Capture the cell that displays the provided text and extract its [x, y] central coordinate. 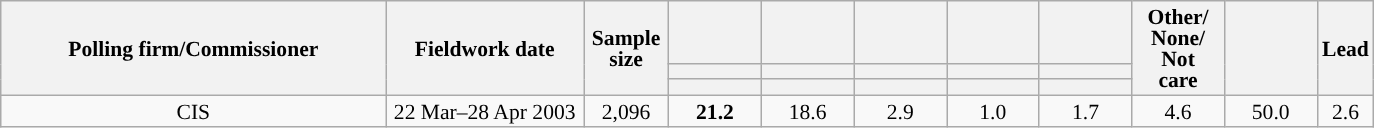
CIS [194, 110]
Sample size [626, 48]
Other/None/Notcare [1178, 48]
22 Mar–28 Apr 2003 [485, 110]
Polling firm/Commissioner [194, 48]
18.6 [808, 110]
4.6 [1178, 110]
Lead [1346, 48]
2.6 [1346, 110]
2,096 [626, 110]
2.9 [900, 110]
1.7 [1086, 110]
Fieldwork date [485, 48]
1.0 [992, 110]
50.0 [1270, 110]
21.2 [716, 110]
